From the cell containing the given text, extract its center point as [X, Y] coordinate. 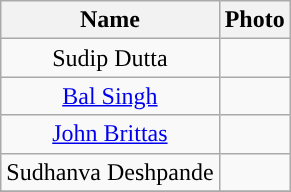
Name [110, 20]
Sudip Dutta [110, 58]
John Brittas [110, 134]
Bal Singh [110, 96]
Photo [254, 20]
Sudhanva Deshpande [110, 172]
